For the text-containing cell, return its midpoint in (x, y) coordinate format. 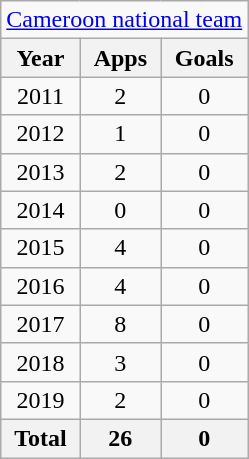
2018 (40, 362)
8 (120, 324)
Year (40, 58)
2013 (40, 172)
2014 (40, 210)
2011 (40, 96)
Apps (120, 58)
2016 (40, 286)
2017 (40, 324)
2015 (40, 248)
Cameroon national team (124, 20)
Total (40, 438)
26 (120, 438)
Goals (204, 58)
1 (120, 134)
2019 (40, 400)
3 (120, 362)
2012 (40, 134)
